Pinpoint the cell where the given text exists, returning its [x, y] midpoint coordinate. 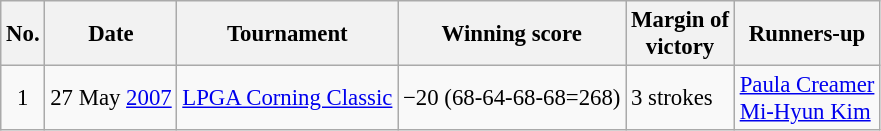
Paula Creamer Mi-Hyun Kim [806, 98]
3 strokes [680, 98]
Margin ofvictory [680, 34]
LPGA Corning Classic [288, 98]
Winning score [512, 34]
No. [23, 34]
27 May 2007 [111, 98]
Tournament [288, 34]
Runners-up [806, 34]
−20 (68-64-68-68=268) [512, 98]
Date [111, 34]
1 [23, 98]
